Extract the [X, Y] coordinate from the center of the cell holding the provided text.  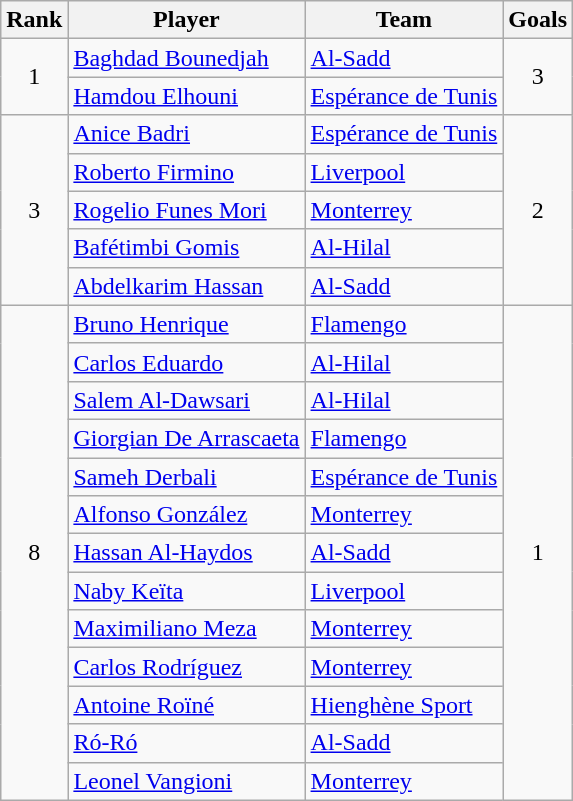
Ró-Ró [186, 743]
Antoine Roïné [186, 705]
Naby Keïta [186, 591]
Alfonso González [186, 515]
Goals [538, 20]
Baghdad Bounedjah [186, 58]
Carlos Rodríguez [186, 667]
Hassan Al-Haydos [186, 553]
Roberto Firmino [186, 172]
Salem Al-Dawsari [186, 400]
Hamdou Elhouni [186, 96]
Sameh Derbali [186, 477]
Abdelkarim Hassan [186, 286]
Bruno Henrique [186, 324]
Hienghène Sport [404, 705]
2 [538, 210]
Carlos Eduardo [186, 362]
Rogelio Funes Mori [186, 210]
Leonel Vangioni [186, 781]
Player [186, 20]
Rank [34, 20]
Anice Badri [186, 134]
Bafétimbi Gomis [186, 248]
Giorgian De Arrascaeta [186, 438]
Team [404, 20]
8 [34, 552]
Maximiliano Meza [186, 629]
